Scan for the cell matching the given text and deliver its [X, Y] coordinate at center. 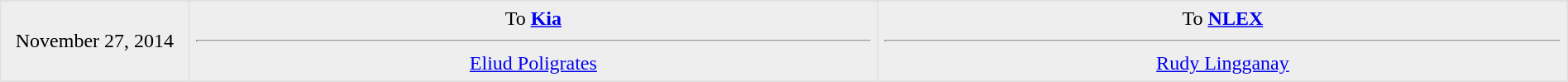
November 27, 2014 [94, 41]
To NLEXRudy Lingganay [1223, 41]
To KiaEliud Poligrates [533, 41]
